Locate the cell with the specified text and output its (x, y) center coordinate. 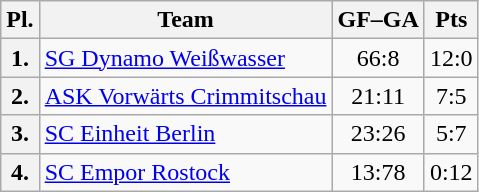
Pl. (20, 20)
Team (186, 20)
1. (20, 58)
2. (20, 96)
13:78 (378, 172)
SC Empor Rostock (186, 172)
SC Einheit Berlin (186, 134)
66:8 (378, 58)
12:0 (451, 58)
23:26 (378, 134)
SG Dynamo Weißwasser (186, 58)
7:5 (451, 96)
5:7 (451, 134)
GF–GA (378, 20)
21:11 (378, 96)
Pts (451, 20)
3. (20, 134)
ASK Vorwärts Crimmitschau (186, 96)
4. (20, 172)
0:12 (451, 172)
